Output the [X, Y] coordinate of the center of the cell containing the given text.  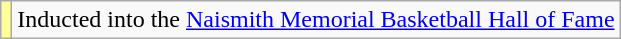
Inducted into the Naismith Memorial Basketball Hall of Fame [316, 20]
